Pinpoint the cell where the given text exists, returning its [x, y] midpoint coordinate. 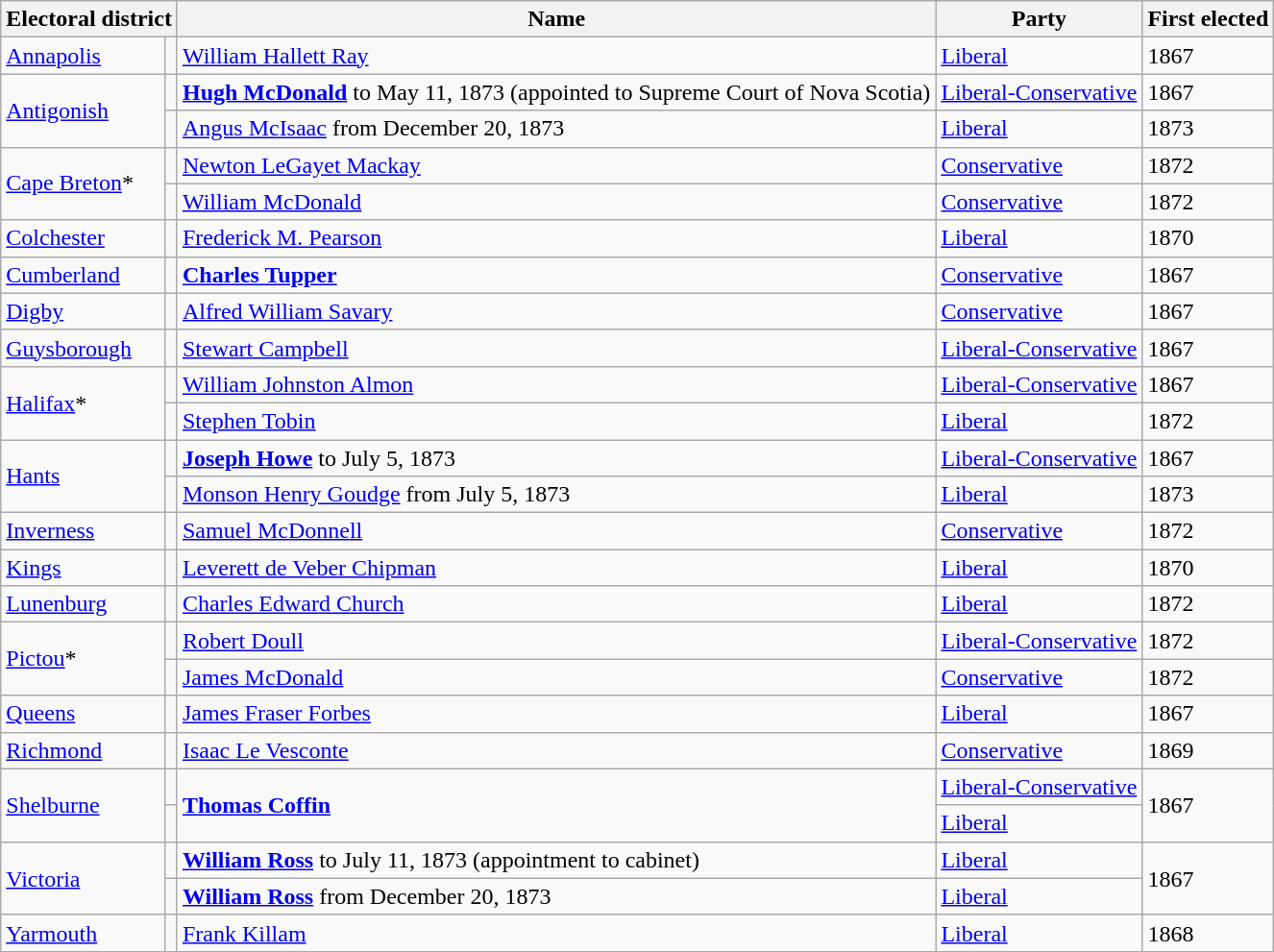
1869 [1209, 750]
Stewart Campbell [555, 348]
Electoral district [89, 19]
Victoria [83, 878]
Digby [83, 311]
James McDonald [555, 677]
Alfred William Savary [555, 311]
Stephen Tobin [555, 421]
First elected [1209, 19]
Thomas Coffin [555, 805]
Lunenburg [83, 604]
Isaac Le Vesconte [555, 750]
Cape Breton* [83, 183]
Colchester [83, 238]
Samuel McDonnell [555, 531]
Monson Henry Goudge from July 5, 1873 [555, 495]
Joseph Howe to July 5, 1873 [555, 458]
Charles Edward Church [555, 604]
Leverett de Veber Chipman [555, 568]
Shelburne [83, 805]
1868 [1209, 933]
Cumberland [83, 275]
Pictou* [83, 659]
Robert Doull [555, 641]
Angus McIsaac from December 20, 1873 [555, 129]
William Ross to July 11, 1873 (appointment to cabinet) [555, 860]
Richmond [83, 750]
Kings [83, 568]
Inverness [83, 531]
Annapolis [83, 56]
William Hallett Ray [555, 56]
Party [1040, 19]
Name [555, 19]
Antigonish [83, 110]
Newton LeGayet Mackay [555, 165]
Hugh McDonald to May 11, 1873 (appointed to Supreme Court of Nova Scotia) [555, 92]
Queens [83, 714]
William Johnston Almon [555, 384]
Charles Tupper [555, 275]
Yarmouth [83, 933]
Frank Killam [555, 933]
William Ross from December 20, 1873 [555, 896]
James Fraser Forbes [555, 714]
Frederick M. Pearson [555, 238]
Hants [83, 476]
Halifax* [83, 403]
William McDonald [555, 202]
Guysborough [83, 348]
